From the cell containing the given text, extract its center point as [x, y] coordinate. 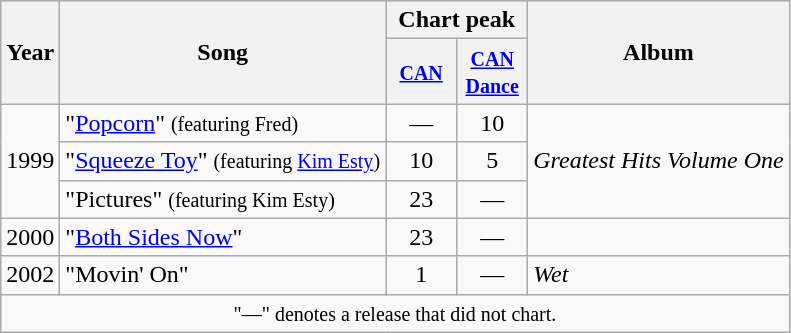
5 [492, 161]
"—" denotes a release that did not chart. [395, 313]
Chart peak [457, 20]
Year [30, 52]
"Pictures" (featuring Kim Esty) [223, 199]
"Squeeze Toy" (featuring Kim Esty) [223, 161]
1 [422, 275]
"Both Sides Now" [223, 237]
"Popcorn" (featuring Fred) [223, 123]
CANDance [492, 72]
"Movin' On" [223, 275]
Album [658, 52]
CAN [422, 72]
2002 [30, 275]
2000 [30, 237]
Wet [658, 275]
Greatest Hits Volume One [658, 161]
Song [223, 52]
1999 [30, 161]
